Return [x, y] of the center of cell containing provided text 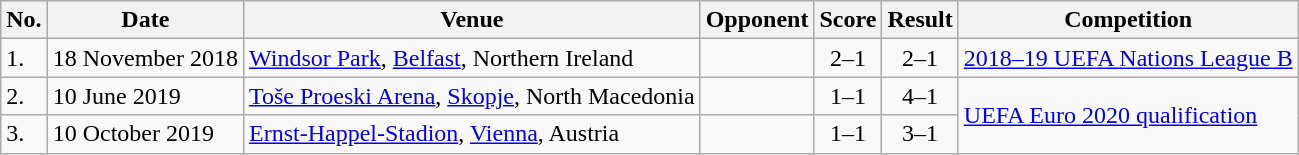
3–1 [920, 134]
Toše Proeski Arena, Skopje, North Macedonia [472, 96]
3. [24, 134]
1. [24, 58]
18 November 2018 [145, 58]
Date [145, 20]
Opponent [757, 20]
Windsor Park, Belfast, Northern Ireland [472, 58]
Score [848, 20]
Result [920, 20]
UEFA Euro 2020 qualification [1128, 115]
10 June 2019 [145, 96]
Competition [1128, 20]
10 October 2019 [145, 134]
No. [24, 20]
Venue [472, 20]
4–1 [920, 96]
2. [24, 96]
Ernst-Happel-Stadion, Vienna, Austria [472, 134]
2018–19 UEFA Nations League B [1128, 58]
